Extract the [x, y] coordinate from the center of the cell holding the provided text.  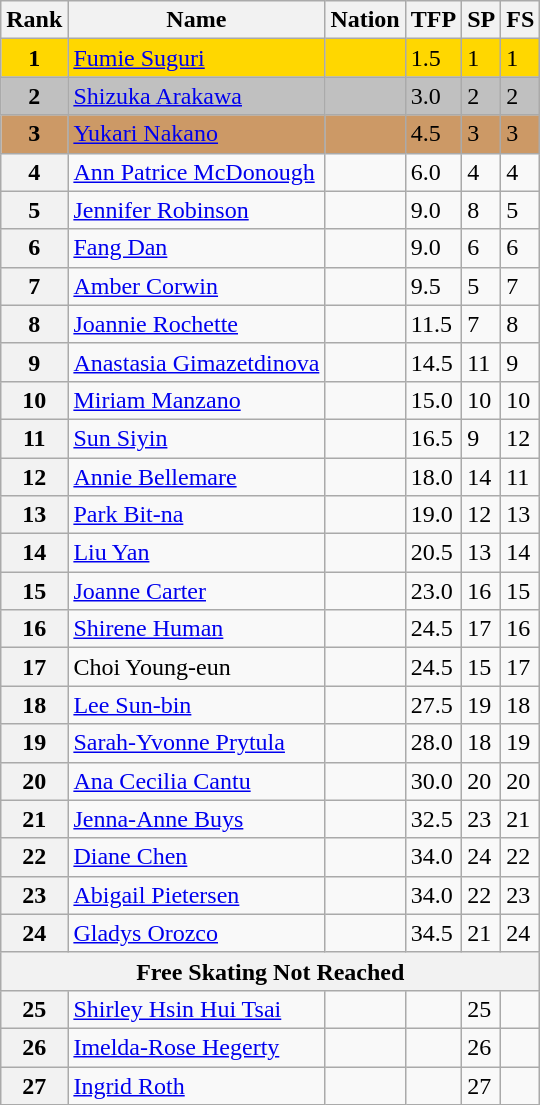
Shizuka Arakawa [196, 96]
Free Skating Not Reached [270, 971]
18.0 [433, 477]
Gladys Orozco [196, 933]
Sarah-Yvonne Prytula [196, 743]
FS [520, 20]
30.0 [433, 781]
SP [482, 20]
Fumie Suguri [196, 58]
Diane Chen [196, 857]
Miriam Manzano [196, 400]
16.5 [433, 438]
Abigail Pietersen [196, 895]
Joanne Carter [196, 591]
4.5 [433, 134]
6.0 [433, 172]
Yukari Nakano [196, 134]
Shirene Human [196, 629]
Shirley Hsin Hui Tsai [196, 1009]
Rank [34, 20]
TFP [433, 20]
20.5 [433, 553]
1.5 [433, 58]
Liu Yan [196, 553]
Jenna-Anne Buys [196, 819]
27.5 [433, 705]
Nation [365, 20]
Amber Corwin [196, 286]
3.0 [433, 96]
Ana Cecilia Cantu [196, 781]
Fang Dan [196, 248]
28.0 [433, 743]
Ingrid Roth [196, 1085]
Choi Young-eun [196, 667]
19.0 [433, 515]
14.5 [433, 362]
11.5 [433, 324]
15.0 [433, 400]
Park Bit-na [196, 515]
Sun Siyin [196, 438]
9.5 [433, 286]
32.5 [433, 819]
Annie Bellemare [196, 477]
Lee Sun-bin [196, 705]
Name [196, 20]
23.0 [433, 591]
Jennifer Robinson [196, 210]
Ann Patrice McDonough [196, 172]
Joannie Rochette [196, 324]
34.5 [433, 933]
Imelda-Rose Hegerty [196, 1047]
Anastasia Gimazetdinova [196, 362]
